Return [X, Y] of the center of cell containing provided text 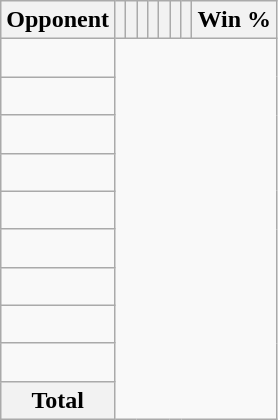
Total [58, 400]
Opponent [58, 20]
Win % [234, 20]
